Scan for the cell matching the given text and deliver its (x, y) coordinate at center. 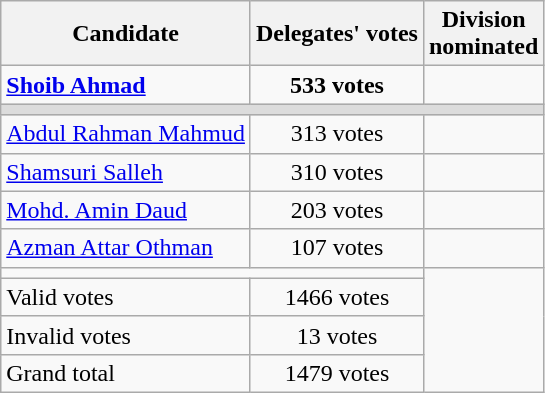
203 votes (336, 210)
1466 votes (336, 297)
310 votes (336, 172)
Candidate (126, 34)
Grand total (126, 373)
533 votes (336, 85)
Shoib Ahmad (126, 85)
Shamsuri Salleh (126, 172)
Delegates' votes (336, 34)
107 votes (336, 248)
Azman Attar Othman (126, 248)
13 votes (336, 335)
Abdul Rahman Mahmud (126, 134)
Division nominated (483, 34)
Valid votes (126, 297)
313 votes (336, 134)
Invalid votes (126, 335)
Mohd. Amin Daud (126, 210)
1479 votes (336, 373)
